Provide the (X, Y) coordinate of the cell's center where the given text is located.  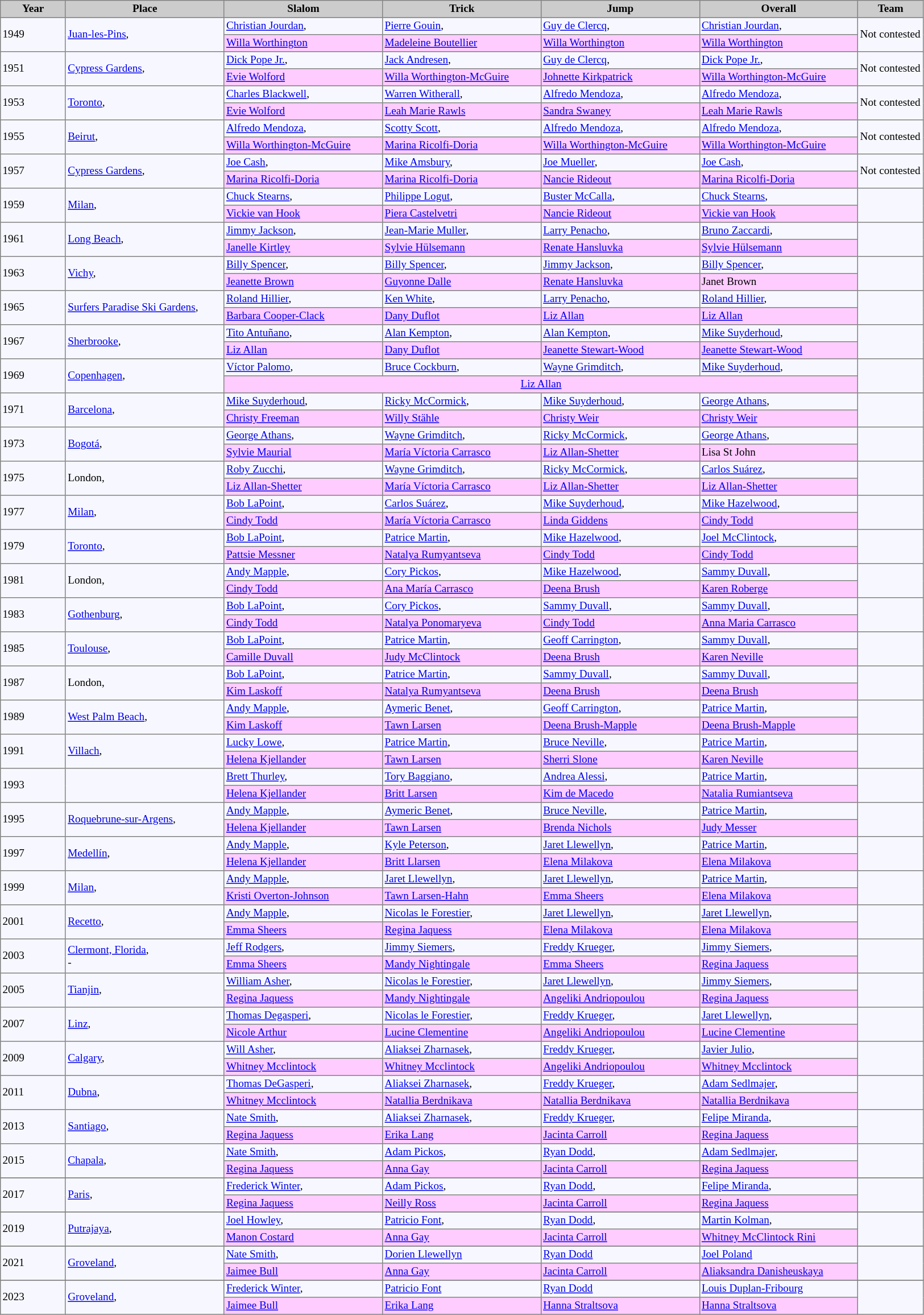
Slalom (304, 9)
Team (890, 9)
1969 (33, 376)
Vichy, (144, 274)
1995 (33, 820)
Gothenburg, (144, 615)
Lisa St John (779, 453)
Roquebrune-sur-Argens, (144, 820)
Roby Zucchi, (304, 470)
Tito Antuñano, (304, 333)
Paris, (144, 1195)
Bogotá, (144, 444)
1949 (33, 35)
Chapala, (144, 1161)
Beirut, (144, 137)
Tianjin, (144, 990)
1973 (33, 444)
Kristi Overton-Johnson (304, 896)
Camille Duvall (304, 657)
Lucky Lowe, (304, 743)
Sherbrooke, (144, 342)
Sandra Swaney (620, 111)
Barcelona, (144, 410)
Toulouse, (144, 649)
Aliaksandra Danisheuskaya (779, 1272)
Bruce Cockburn, (462, 367)
Kim de Macedo (620, 794)
1961 (33, 239)
Anna Maria Carrasco (779, 623)
Juan-les-Pins, (144, 35)
1963 (33, 274)
Brenda Nichols (620, 828)
2023 (33, 1297)
Joel McClintock, (779, 538)
Johnette Kirkpatrick (620, 77)
Trick (462, 9)
Medellín, (144, 854)
1999 (33, 888)
Buster McCalla, (620, 197)
Ana María Carrasco (462, 589)
West Palm Beach, (144, 717)
Madeleine Boutellier (462, 43)
2007 (33, 1024)
2009 (33, 1058)
Year (33, 9)
Britt Larsen (462, 794)
2001 (33, 922)
Jack Andresen, (462, 60)
Martin Kolman, (779, 1221)
Thomas DeGasperi, (304, 1084)
Santiago, (144, 1127)
Nicole Arthur (304, 1033)
Pattsie Messner (304, 555)
2015 (33, 1161)
Barbara Cooper-Clack (304, 316)
Janet Brown (779, 282)
1957 (33, 171)
Andrea Alessi, (620, 777)
Pierre Gouin, (462, 26)
Britt Llarsen (462, 862)
Copenhagen, (144, 376)
Piera Castelvetri (462, 214)
1993 (33, 785)
Tawn Larsen-Hahn (462, 896)
Will Asher, (304, 1050)
Natalia Rumiantseva (779, 794)
1985 (33, 649)
2011 (33, 1093)
Thomas Degasperi, (304, 1016)
Bruno Zaccardi, (779, 231)
Kyle Peterson, (462, 845)
Charles Blackwell, (304, 94)
Jump (620, 9)
1991 (33, 751)
Neilly Ross (462, 1204)
1951 (33, 69)
Mike Amsbury, (462, 163)
Jeanette Brown (304, 282)
William Asher, (304, 982)
Judy McClintock (462, 657)
Dorien Llewellyn (462, 1255)
Sherri Slone (620, 760)
Jeff Rodgers, (304, 948)
Putrajaya, (144, 1229)
1983 (33, 615)
Joel Howley, (304, 1221)
Linz, (144, 1024)
1989 (33, 717)
Ken White, (462, 299)
Judy Messer (779, 828)
Christy Freeman (304, 419)
Overall (779, 9)
Joel Poland (779, 1255)
Karen Roberge (779, 589)
2021 (33, 1263)
1979 (33, 547)
Place (144, 9)
Janelle Kirtley (304, 248)
Recetto, (144, 922)
Manon Costard (304, 1238)
Natalya Ponomaryeva (462, 623)
Joe Mueller, (620, 163)
1959 (33, 205)
Guyonne Dalle (462, 282)
2013 (33, 1127)
1975 (33, 478)
2017 (33, 1195)
Dubna, (144, 1093)
1955 (33, 137)
Patricio Font (462, 1289)
1971 (33, 410)
Louis Duplan-Fribourg (779, 1289)
Warren Witherall, (462, 94)
Villach, (144, 751)
Whitney McClintock Rini (779, 1238)
Sylvie Maurial (304, 453)
Tory Baggiano, (462, 777)
Surfers Paradise Ski Gardens, (144, 308)
1981 (33, 581)
1967 (33, 342)
1987 (33, 683)
1977 (33, 512)
Scotty Scott, (462, 129)
2019 (33, 1229)
Jean-Marie Muller, (462, 231)
2003 (33, 956)
1965 (33, 308)
1997 (33, 854)
Linda Giddens (620, 521)
Clermont, Florida, - (144, 956)
Javier Julio, (779, 1050)
Long Beach, (144, 239)
Patricio Font, (462, 1221)
Brett Thurley, (304, 777)
Willy Stähle (462, 419)
2005 (33, 990)
Philippe Logut, (462, 197)
1953 (33, 103)
Víctor Palomo, (304, 367)
Calgary, (144, 1058)
